Provide the [x, y] coordinate of the cell's center where the given text is located.  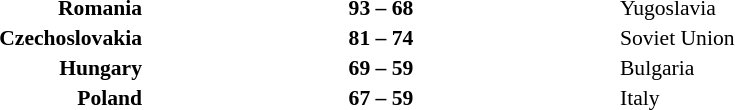
69 – 59 [381, 68]
81 – 74 [381, 38]
